From the cell containing the given text, extract its center point as [X, Y] coordinate. 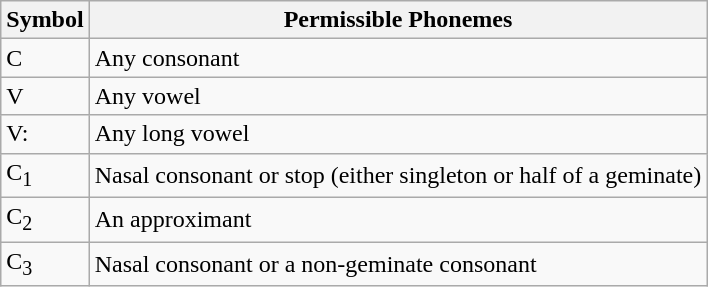
Permissible Phonemes [398, 20]
Nasal consonant or stop (either singleton or half of a geminate) [398, 175]
Symbol [45, 20]
C1 [45, 175]
C2 [45, 219]
Any consonant [398, 58]
Any long vowel [398, 134]
Nasal consonant or a non-geminate consonant [398, 264]
Any vowel [398, 96]
V: [45, 134]
An approximant [398, 219]
C3 [45, 264]
V [45, 96]
C [45, 58]
